Return (x, y) of the center of cell containing provided text 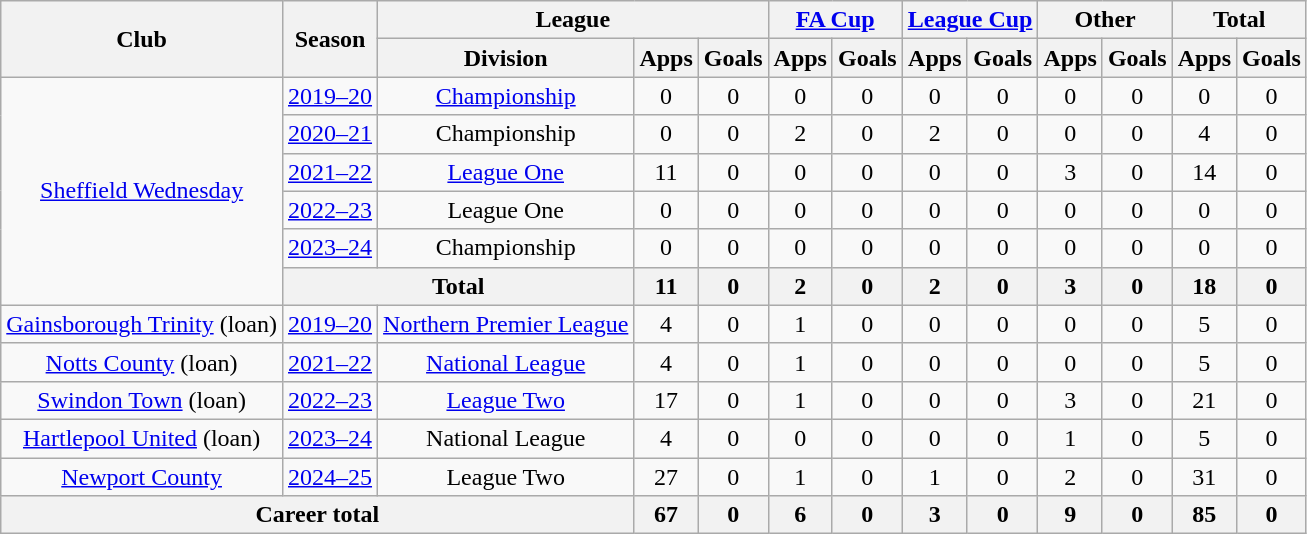
Notts County (loan) (142, 362)
67 (666, 515)
Season (330, 39)
League Cup (970, 20)
Hartlepool United (loan) (142, 438)
31 (1204, 477)
Division (506, 58)
Career total (318, 515)
FA Cup (835, 20)
Other (1105, 20)
League (573, 20)
21 (1204, 400)
17 (666, 400)
9 (1070, 515)
2024–25 (330, 477)
85 (1204, 515)
Swindon Town (loan) (142, 400)
Club (142, 39)
2020–21 (330, 134)
Newport County (142, 477)
18 (1204, 286)
6 (800, 515)
Northern Premier League (506, 324)
Gainsborough Trinity (loan) (142, 324)
14 (1204, 172)
Sheffield Wednesday (142, 191)
27 (666, 477)
